Scan for the cell matching the given text and deliver its (x, y) coordinate at center. 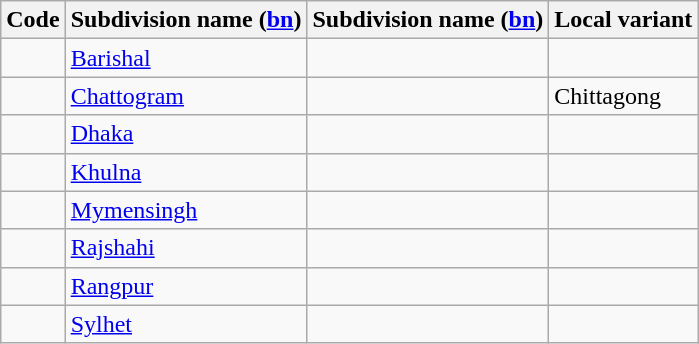
Chattogram (186, 96)
Barishal (186, 58)
Rajshahi (186, 248)
Sylhet (186, 324)
Code (33, 20)
Mymensingh (186, 210)
Rangpur (186, 286)
Chittagong (624, 96)
Local variant (624, 20)
Dhaka (186, 134)
Khulna (186, 172)
